Detect which cell encompasses the target text, then output its (X, Y) center coordinate. 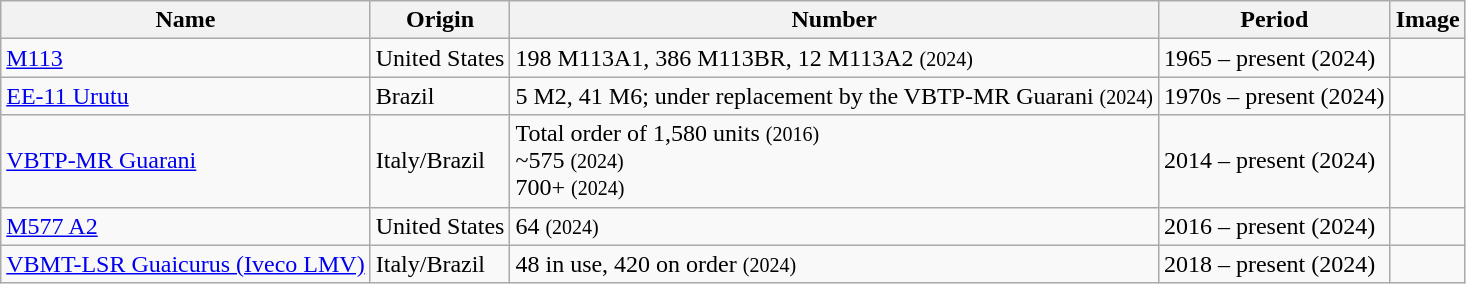
Origin (440, 20)
Brazil (440, 96)
2018 – present (2024) (1274, 264)
Image (1428, 20)
M577 A2 (186, 226)
64 (2024) (834, 226)
VBMT-LSR Guaicurus (Iveco LMV) (186, 264)
1965 – present (2024) (1274, 58)
M113 (186, 58)
VBTP-MR Guarani (186, 161)
1970s – present (2024) (1274, 96)
Name (186, 20)
Number (834, 20)
Period (1274, 20)
Total order of 1,580 units (2016)~575 (2024) 700+ (2024) (834, 161)
2016 – present (2024) (1274, 226)
2014 – present (2024) (1274, 161)
5 M2, 41 M6; under replacement by the VBTP-MR Guarani (2024) (834, 96)
EE-11 Urutu (186, 96)
48 in use, 420 on order (2024) (834, 264)
198 M113A1, 386 M113BR, 12 M113A2 (2024) (834, 58)
